Output the [X, Y] coordinate of the center of the cell containing the given text.  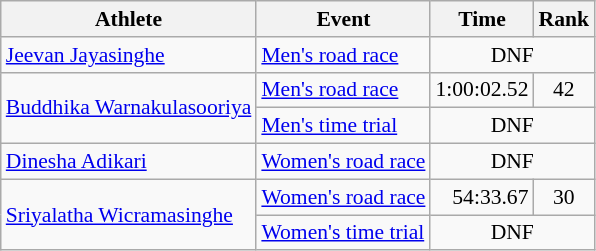
Athlete [129, 19]
42 [564, 90]
Women's time trial [343, 233]
1:00:02.52 [482, 90]
Time [482, 19]
Men's time trial [343, 126]
Dinesha Adikari [129, 162]
Rank [564, 19]
Event [343, 19]
Jeevan Jayasinghe [129, 55]
Buddhika Warnakulasooriya [129, 108]
Sriyalatha Wicramasinghe [129, 214]
54:33.67 [482, 197]
30 [564, 197]
